For the text-containing cell, return its midpoint in [X, Y] coordinate format. 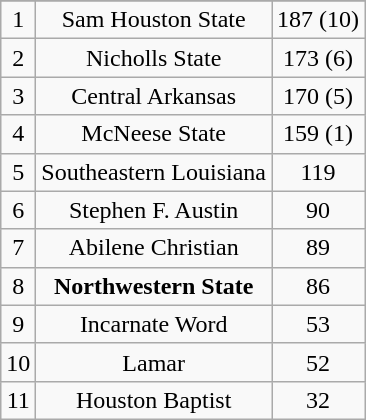
Lamar [154, 362]
187 (10) [318, 20]
8 [18, 286]
2 [18, 58]
Stephen F. Austin [154, 210]
Northwestern State [154, 286]
52 [318, 362]
1 [18, 20]
7 [18, 248]
53 [318, 324]
89 [318, 248]
119 [318, 172]
11 [18, 400]
173 (6) [318, 58]
Sam Houston State [154, 20]
10 [18, 362]
159 (1) [318, 134]
Central Arkansas [154, 96]
Incarnate Word [154, 324]
5 [18, 172]
90 [318, 210]
9 [18, 324]
Houston Baptist [154, 400]
Southeastern Louisiana [154, 172]
3 [18, 96]
32 [318, 400]
4 [18, 134]
170 (5) [318, 96]
6 [18, 210]
86 [318, 286]
McNeese State [154, 134]
Nicholls State [154, 58]
Abilene Christian [154, 248]
